Return [X, Y] of the center of cell containing provided text 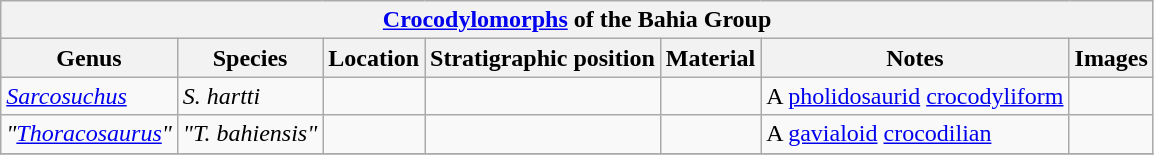
"Thoracosaurus" [90, 134]
A gavialoid crocodilian [915, 134]
Location [374, 58]
Material [710, 58]
Stratigraphic position [543, 58]
"T. bahiensis" [250, 134]
Notes [915, 58]
Crocodylomorphs of the Bahia Group [578, 20]
A pholidosaurid crocodyliform [915, 96]
S. hartti [250, 96]
Images [1111, 58]
Species [250, 58]
Genus [90, 58]
Sarcosuchus [90, 96]
